Detect which cell encompasses the target text, then output its (X, Y) center coordinate. 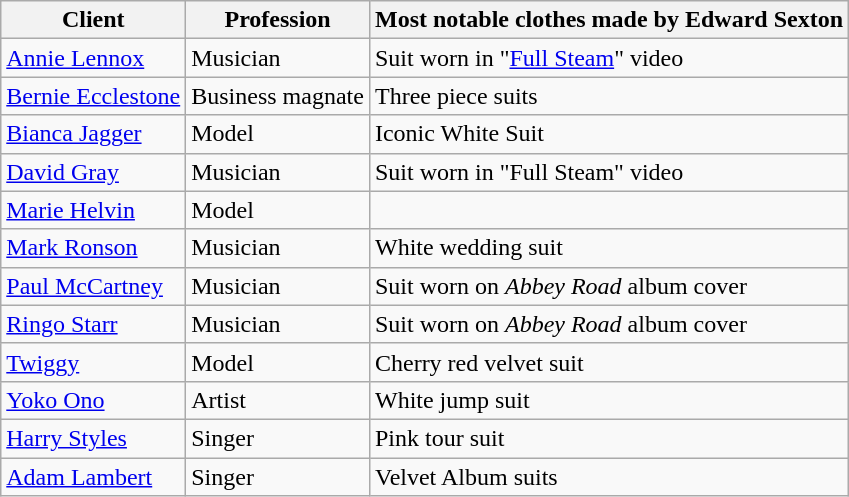
Bernie Ecclestone (94, 96)
Three piece suits (608, 96)
White jump suit (608, 400)
Artist (278, 400)
Pink tour suit (608, 438)
Most notable clothes made by Edward Sexton (608, 20)
Profession (278, 20)
Iconic White Suit (608, 134)
Velvet Album suits (608, 477)
Mark Ronson (94, 248)
Marie Helvin (94, 210)
Client (94, 20)
Ringo Starr (94, 324)
Yoko Ono (94, 400)
Business magnate (278, 96)
Harry Styles (94, 438)
Bianca Jagger (94, 134)
David Gray (94, 172)
Twiggy (94, 362)
White wedding suit (608, 248)
Adam Lambert (94, 477)
Annie Lennox (94, 58)
Paul McCartney (94, 286)
Cherry red velvet suit (608, 362)
